Identify which cell holds the provided text, then report its [X, Y] central coordinate. 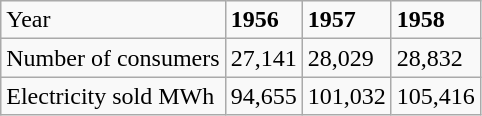
1957 [346, 20]
1956 [264, 20]
94,655 [264, 96]
1958 [436, 20]
28,832 [436, 58]
Electricity sold MWh [113, 96]
101,032 [346, 96]
Number of consumers [113, 58]
28,029 [346, 58]
Year [113, 20]
27,141 [264, 58]
105,416 [436, 96]
